Pinpoint the cell where the given text exists, returning its [X, Y] midpoint coordinate. 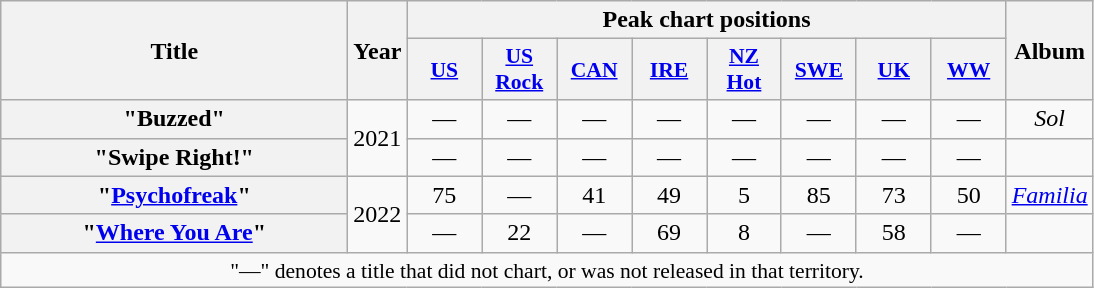
73 [894, 195]
Album [1050, 50]
69 [670, 233]
22 [520, 233]
85 [818, 195]
IRE [670, 70]
75 [444, 195]
USRock [520, 70]
Year [378, 50]
49 [670, 195]
NZHot [744, 70]
5 [744, 195]
Peak chart positions [706, 20]
"—" denotes a title that did not chart, or was not released in that territory. [547, 270]
UK [894, 70]
2022 [378, 214]
US [444, 70]
Title [174, 50]
CAN [594, 70]
"Swipe Right!" [174, 157]
58 [894, 233]
"Buzzed" [174, 119]
8 [744, 233]
"Psychofreak" [174, 195]
50 [968, 195]
41 [594, 195]
"Where You Are" [174, 233]
2021 [378, 138]
Sol [1050, 119]
SWE [818, 70]
WW [968, 70]
Familia [1050, 195]
